Output the (X, Y) coordinate of the center of the cell containing the given text.  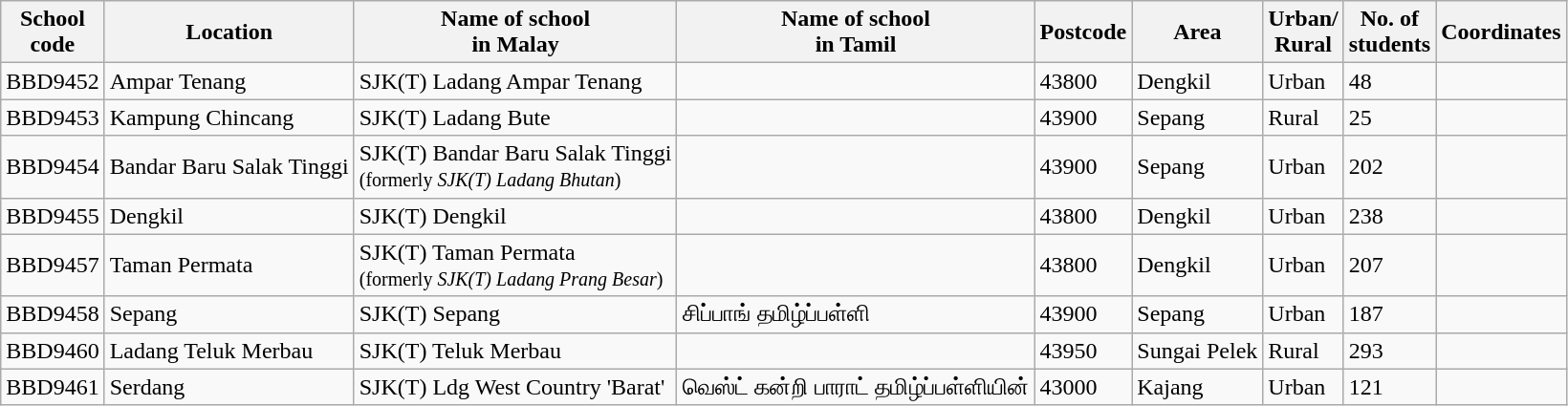
SJK(T) Ladang Ampar Tenang (515, 81)
48 (1389, 81)
Coordinates (1501, 32)
Location (229, 32)
202 (1389, 166)
Serdang (229, 387)
Ladang Teluk Merbau (229, 351)
Urban/Rural (1303, 32)
No. ofstudents (1389, 32)
Postcode (1083, 32)
SJK(T) Ldg West Country 'Barat' (515, 387)
BBD9460 (53, 351)
BBD9458 (53, 314)
Sungai Pelek (1197, 351)
293 (1389, 351)
வெஸ்ட் கன்றி பாராட் தமிழ்ப்பள்ளியின் (856, 387)
SJK(T) Taman Permata(formerly SJK(T) Ladang Prang Besar) (515, 266)
BBD9457 (53, 266)
சிப்பாங் தமிழ்ப்பள்ளி (856, 314)
Ampar Tenang (229, 81)
BBD9452 (53, 81)
SJK(T) Dengkil (515, 216)
SJK(T) Sepang (515, 314)
Schoolcode (53, 32)
Bandar Baru Salak Tinggi (229, 166)
Kampung Chincang (229, 118)
BBD9455 (53, 216)
Name of schoolin Malay (515, 32)
SJK(T) Teluk Merbau (515, 351)
SJK(T) Ladang Bute (515, 118)
SJK(T) Bandar Baru Salak Tinggi(formerly SJK(T) Ladang Bhutan) (515, 166)
187 (1389, 314)
Area (1197, 32)
238 (1389, 216)
43000 (1083, 387)
BBD9461 (53, 387)
BBD9454 (53, 166)
207 (1389, 266)
43950 (1083, 351)
25 (1389, 118)
BBD9453 (53, 118)
121 (1389, 387)
Taman Permata (229, 266)
Name of schoolin Tamil (856, 32)
Kajang (1197, 387)
